Extract the [X, Y] coordinate from the center of the cell holding the provided text.  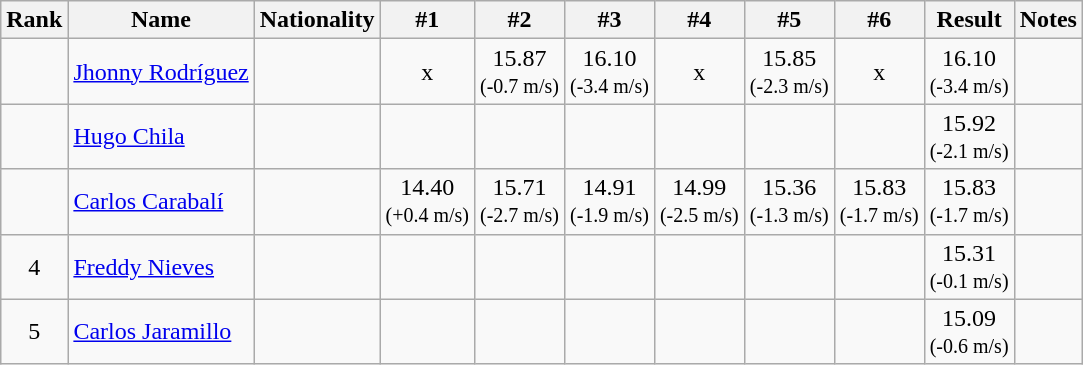
Carlos Carabalí [161, 202]
4 [34, 266]
16.10(-3.4 m/s) [969, 72]
5 [34, 332]
15.85 (-2.3 m/s) [789, 72]
14.40 (+0.4 m/s) [428, 202]
#2 [520, 20]
Carlos Jaramillo [161, 332]
Result [969, 20]
Jhonny Rodríguez [161, 72]
Name [161, 20]
15.31(-0.1 m/s) [969, 266]
#4 [699, 20]
14.91 (-1.9 m/s) [609, 202]
#1 [428, 20]
#5 [789, 20]
15.92(-2.1 m/s) [969, 136]
15.09(-0.6 m/s) [969, 332]
15.83(-1.7 m/s) [969, 202]
#3 [609, 20]
Notes [1048, 20]
Freddy Nieves [161, 266]
14.99 (-2.5 m/s) [699, 202]
16.10 (-3.4 m/s) [609, 72]
15.83 (-1.7 m/s) [879, 202]
Hugo Chila [161, 136]
Nationality [317, 20]
15.87 (-0.7 m/s) [520, 72]
15.71 (-2.7 m/s) [520, 202]
#6 [879, 20]
15.36 (-1.3 m/s) [789, 202]
Rank [34, 20]
